For the text-containing cell, return its midpoint in [x, y] coordinate format. 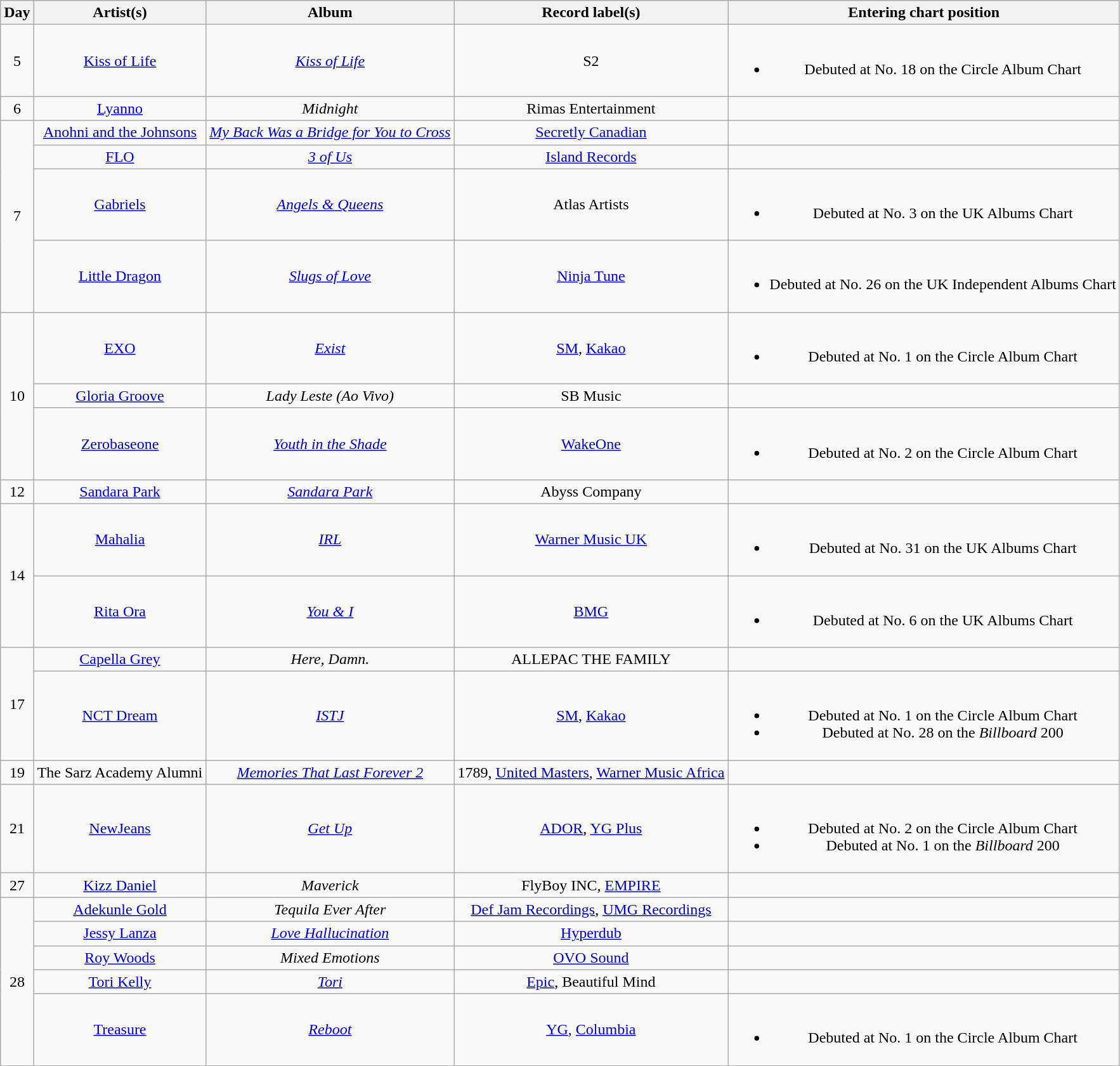
Def Jam Recordings, UMG Recordings [591, 909]
Debuted at No. 2 on the Circle Album ChartDebuted at No. 1 on the Billboard 200 [924, 829]
10 [17, 396]
NewJeans [120, 829]
SB Music [591, 396]
12 [17, 491]
3 of Us [330, 157]
Maverick [330, 885]
Little Dragon [120, 276]
IRL [330, 539]
Abyss Company [591, 491]
S2 [591, 61]
Get Up [330, 829]
BMG [591, 611]
Hyperdub [591, 933]
Slugs of Love [330, 276]
YG, Columbia [591, 1030]
EXO [120, 348]
Mixed Emotions [330, 958]
Jessy Lanza [120, 933]
ALLEPAC THE FAMILY [591, 660]
Debuted at No. 1 on the Circle Album ChartDebuted at No. 28 on the Billboard 200 [924, 716]
Gloria Groove [120, 396]
Here, Damn. [330, 660]
Album [330, 13]
Debuted at No. 3 on the UK Albums Chart [924, 204]
Lyanno [120, 108]
14 [17, 575]
Anohni and the Johnsons [120, 133]
Rimas Entertainment [591, 108]
ADOR, YG Plus [591, 829]
1789, United Masters, Warner Music Africa [591, 772]
Ninja Tune [591, 276]
Reboot [330, 1030]
Epic, Beautiful Mind [591, 982]
Mahalia [120, 539]
6 [17, 108]
Zerobaseone [120, 444]
Angels & Queens [330, 204]
27 [17, 885]
NCT Dream [120, 716]
Tori [330, 982]
17 [17, 704]
7 [17, 216]
OVO Sound [591, 958]
Atlas Artists [591, 204]
Entering chart position [924, 13]
Debuted at No. 26 on the UK Independent Albums Chart [924, 276]
My Back Was a Bridge for You to Cross [330, 133]
FLO [120, 157]
Debuted at No. 18 on the Circle Album Chart [924, 61]
Warner Music UK [591, 539]
You & I [330, 611]
Tori Kelly [120, 982]
Memories That Last Forever 2 [330, 772]
28 [17, 982]
5 [17, 61]
Tequila Ever After [330, 909]
19 [17, 772]
Midnight [330, 108]
Youth in the Shade [330, 444]
The Sarz Academy Alumni [120, 772]
Day [17, 13]
Exist [330, 348]
ISTJ [330, 716]
21 [17, 829]
Island Records [591, 157]
Lady Leste (Ao Vivo) [330, 396]
Debuted at No. 6 on the UK Albums Chart [924, 611]
Artist(s) [120, 13]
Adekunle Gold [120, 909]
Record label(s) [591, 13]
WakeOne [591, 444]
Gabriels [120, 204]
FlyBoy INC, EMPIRE [591, 885]
Secretly Canadian [591, 133]
Love Hallucination [330, 933]
Treasure [120, 1030]
Debuted at No. 2 on the Circle Album Chart [924, 444]
Roy Woods [120, 958]
Capella Grey [120, 660]
Kizz Daniel [120, 885]
Rita Ora [120, 611]
Debuted at No. 31 on the UK Albums Chart [924, 539]
